Return (x, y) of the center of cell containing provided text 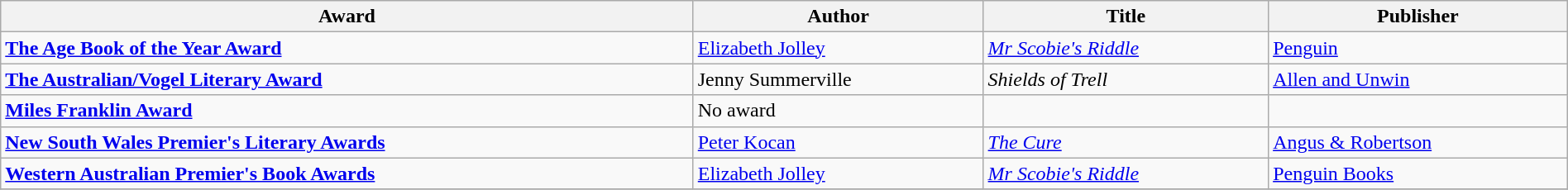
Penguin Books (1418, 173)
Peter Kocan (839, 142)
Jenny Summerville (839, 79)
The Cure (1126, 142)
Miles Franklin Award (347, 111)
Title (1126, 17)
Allen and Unwin (1418, 79)
Shields of Trell (1126, 79)
Author (839, 17)
Award (347, 17)
Western Australian Premier's Book Awards (347, 173)
New South Wales Premier's Literary Awards (347, 142)
No award (839, 111)
Publisher (1418, 17)
Penguin (1418, 48)
The Australian/Vogel Literary Award (347, 79)
Angus & Robertson (1418, 142)
The Age Book of the Year Award (347, 48)
